Identify which cell holds the provided text, then report its (X, Y) central coordinate. 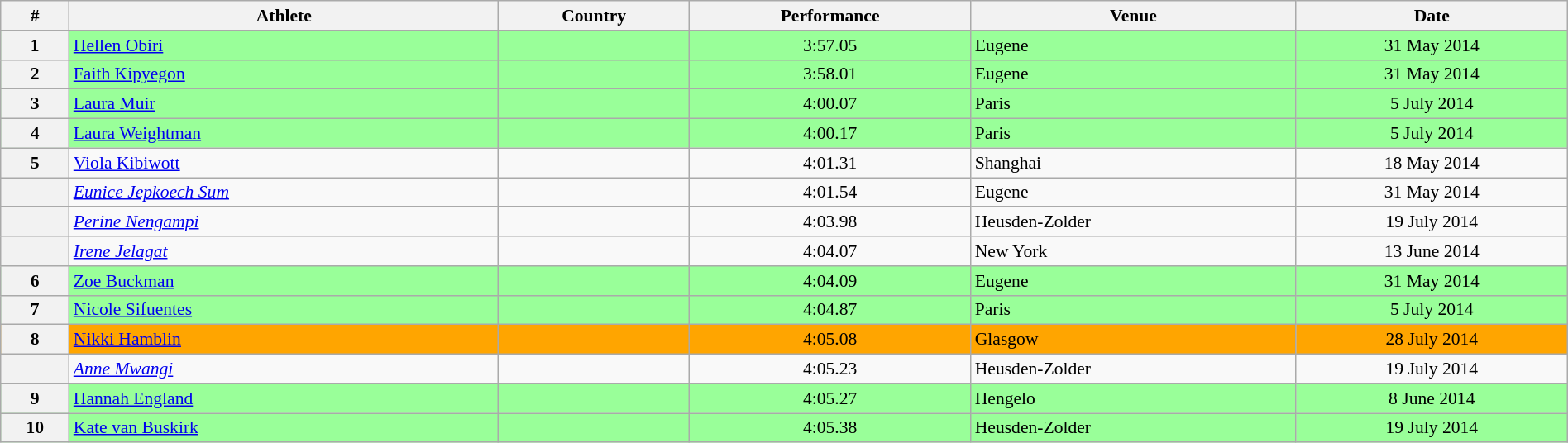
4:05.23 (829, 369)
4:01.54 (829, 193)
Viola Kibiwott (284, 163)
Irene Jelagat (284, 251)
Zoe Buckman (284, 281)
Eunice Jepkoech Sum (284, 193)
3 (35, 104)
8 (35, 340)
Date (1432, 16)
Nikki Hamblin (284, 340)
3:58.01 (829, 74)
2 (35, 74)
4:05.38 (829, 428)
9 (35, 398)
Nicole Sifuentes (284, 310)
Anne Mwangi (284, 369)
Hannah England (284, 398)
4:03.98 (829, 222)
4:00.17 (829, 134)
Faith Kipyegon (284, 74)
Laura Weightman (284, 134)
4 (35, 134)
4:05.08 (829, 340)
4:01.31 (829, 163)
4:04.09 (829, 281)
4:00.07 (829, 104)
Venue (1134, 16)
7 (35, 310)
13 June 2014 (1432, 251)
Hengelo (1134, 398)
Perine Nengampi (284, 222)
Hellen Obiri (284, 45)
5 (35, 163)
28 July 2014 (1432, 340)
Athlete (284, 16)
Kate van Buskirk (284, 428)
4:05.27 (829, 398)
Country (594, 16)
New York (1134, 251)
3:57.05 (829, 45)
18 May 2014 (1432, 163)
Shanghai (1134, 163)
6 (35, 281)
1 (35, 45)
Performance (829, 16)
4:04.87 (829, 310)
8 June 2014 (1432, 398)
Laura Muir (284, 104)
Glasgow (1134, 340)
4:04.07 (829, 251)
# (35, 16)
10 (35, 428)
